Extract the [X, Y] coordinate from the center of the cell holding the provided text.  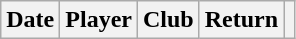
Date [30, 20]
Return [241, 20]
Player [99, 20]
Club [168, 20]
